For the text-containing cell, return its midpoint in [x, y] coordinate format. 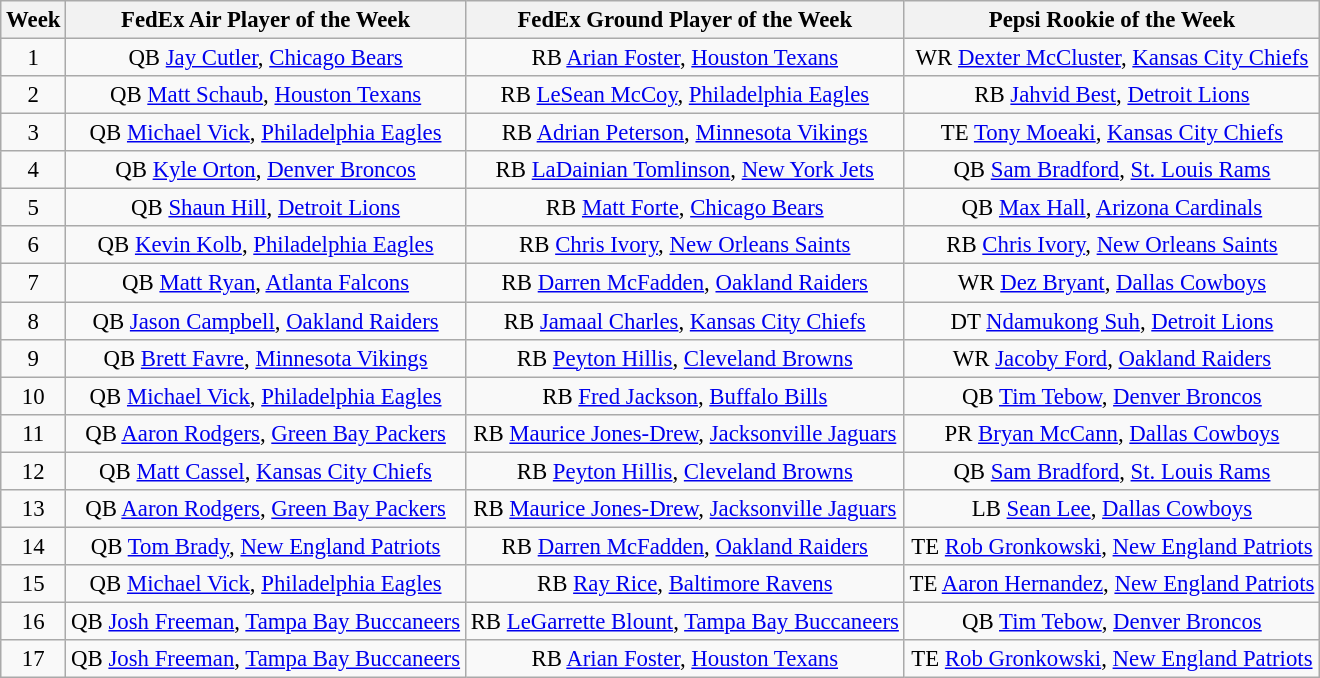
DT Ndamukong Suh, Detroit Lions [1112, 321]
4 [34, 170]
14 [34, 546]
13 [34, 509]
QB Jay Cutler, Chicago Bears [266, 58]
17 [34, 659]
12 [34, 471]
FedEx Air Player of the Week [266, 20]
QB Kyle Orton, Denver Broncos [266, 170]
WR Dexter McCluster, Kansas City Chiefs [1112, 58]
RB Matt Forte, Chicago Bears [684, 208]
Pepsi Rookie of the Week [1112, 20]
RB LaDainian Tomlinson, New York Jets [684, 170]
RB Jahvid Best, Detroit Lions [1112, 95]
TE Aaron Hernandez, New England Patriots [1112, 584]
QB Max Hall, Arizona Cardinals [1112, 208]
WR Dez Bryant, Dallas Cowboys [1112, 283]
QB Matt Cassel, Kansas City Chiefs [266, 471]
TE Tony Moeaki, Kansas City Chiefs [1112, 133]
8 [34, 321]
10 [34, 396]
QB Matt Ryan, Atlanta Falcons [266, 283]
RB Fred Jackson, Buffalo Bills [684, 396]
1 [34, 58]
6 [34, 245]
LB Sean Lee, Dallas Cowboys [1112, 509]
11 [34, 433]
2 [34, 95]
QB Jason Campbell, Oakland Raiders [266, 321]
PR Bryan McCann, Dallas Cowboys [1112, 433]
Week [34, 20]
QB Tom Brady, New England Patriots [266, 546]
FedEx Ground Player of the Week [684, 20]
QB Kevin Kolb, Philadelphia Eagles [266, 245]
QB Brett Favre, Minnesota Vikings [266, 358]
RB Ray Rice, Baltimore Ravens [684, 584]
9 [34, 358]
QB Shaun Hill, Detroit Lions [266, 208]
7 [34, 283]
3 [34, 133]
15 [34, 584]
5 [34, 208]
RB LeGarrette Blount, Tampa Bay Buccaneers [684, 621]
RB LeSean McCoy, Philadelphia Eagles [684, 95]
RB Adrian Peterson, Minnesota Vikings [684, 133]
16 [34, 621]
RB Jamaal Charles, Kansas City Chiefs [684, 321]
QB Matt Schaub, Houston Texans [266, 95]
WR Jacoby Ford, Oakland Raiders [1112, 358]
